Find where the given text appears and provide that cell's center as (X, Y) coordinate. 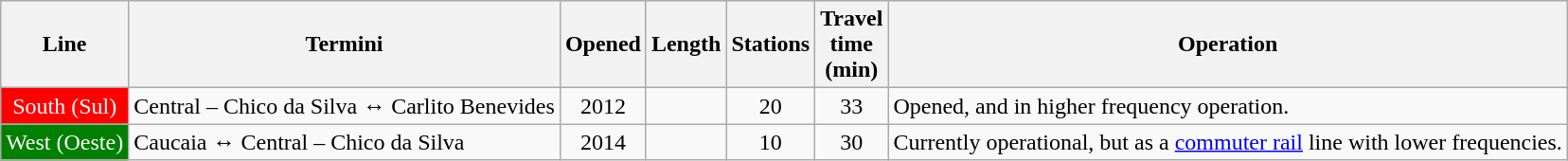
30 (852, 142)
Currently operational, but as a commuter rail line with lower frequencies. (1228, 142)
Opened, and in higher frequency operation. (1228, 106)
Opened (602, 45)
Caucaia ↔ Central – Chico da Silva (345, 142)
Termini (345, 45)
33 (852, 106)
Traveltime(min) (852, 45)
10 (771, 142)
Stations (771, 45)
2014 (602, 142)
Central – Chico da Silva ↔ Carlito Benevides (345, 106)
2012 (602, 106)
Operation (1228, 45)
Length (686, 45)
Line (64, 45)
20 (771, 106)
West (Oeste) (64, 142)
South (Sul) (64, 106)
